Detect which cell encompasses the target text, then output its (X, Y) center coordinate. 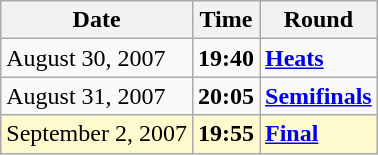
August 31, 2007 (97, 96)
19:55 (226, 134)
19:40 (226, 58)
20:05 (226, 96)
Date (97, 20)
Semifinals (319, 96)
Final (319, 134)
August 30, 2007 (97, 58)
Time (226, 20)
September 2, 2007 (97, 134)
Heats (319, 58)
Round (319, 20)
